Search for the cell housing the specified text and yield its [x, y] center coordinate. 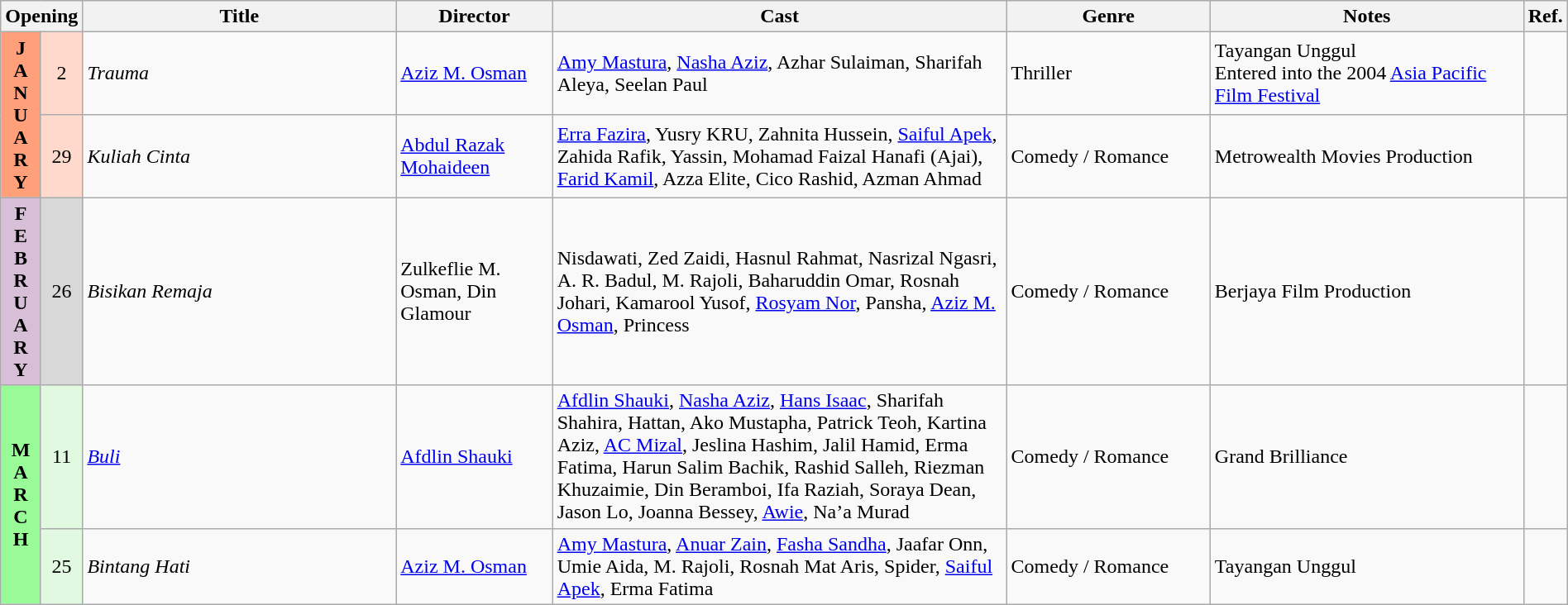
Bisikan Remaja [240, 291]
Amy Mastura, Anuar Zain, Fasha Sandha, Jaafar Onn, Umie Aida, M. Rajoli, Rosnah Mat Aris, Spider, Saiful Apek, Erma Fatima [779, 566]
2 [61, 74]
25 [61, 566]
Kuliah Cinta [240, 156]
Title [240, 17]
26 [61, 291]
Amy Mastura, Nasha Aziz, Azhar Sulaiman, Sharifah Aleya, Seelan Paul [779, 74]
Ref. [1545, 17]
Metrowealth Movies Production [1366, 156]
Afdlin Shauki [475, 456]
JANUARY [22, 115]
11 [61, 456]
Grand Brilliance [1366, 456]
Tayangan UnggulEntered into the 2004 Asia Pacific Film Festival [1366, 74]
FEBRUARY [22, 291]
Tayangan Unggul [1366, 566]
Notes [1366, 17]
Abdul Razak Mohaideen [475, 156]
Director [475, 17]
Thriller [1108, 74]
29 [61, 156]
Berjaya Film Production [1366, 291]
Genre [1108, 17]
MARCH [22, 494]
Opening [41, 17]
Bintang Hati [240, 566]
Buli [240, 456]
Zulkeflie M. Osman, Din Glamour [475, 291]
Trauma [240, 74]
Cast [779, 17]
